For the text-containing cell, return its midpoint in [x, y] coordinate format. 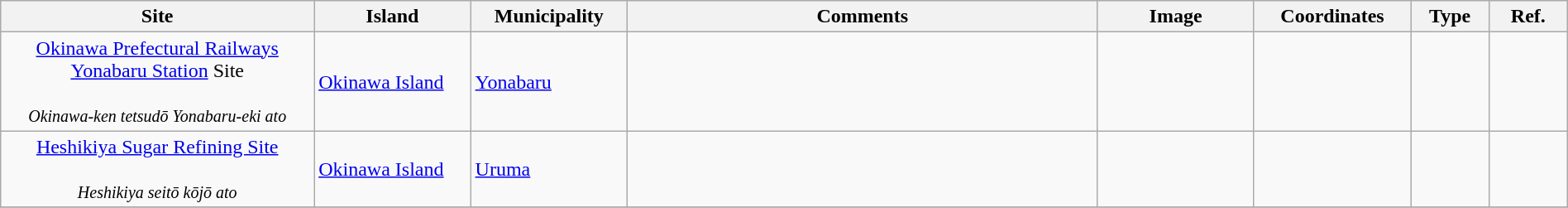
Type [1451, 17]
Coordinates [1331, 17]
Municipality [549, 17]
Yonabaru [549, 81]
Comments [863, 17]
Island [392, 17]
Okinawa Prefectural Railways Yonabaru Station SiteOkinawa-ken tetsudō Yonabaru-eki ato [157, 81]
Image [1176, 17]
Heshikiya Sugar Refining SiteHeshikiya seitō kōjō ato [157, 169]
Ref. [1528, 17]
Site [157, 17]
Uruma [549, 169]
